Return (x, y) of the center of cell containing provided text 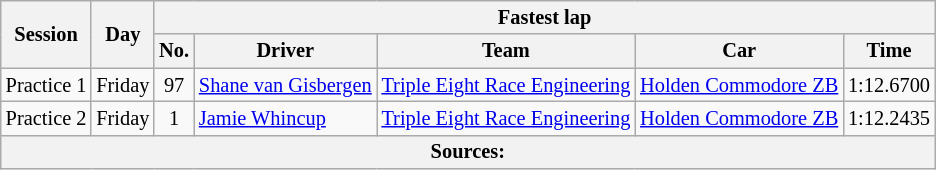
Time (889, 51)
Sources: (468, 152)
97 (174, 85)
Session (46, 34)
Day (122, 34)
Team (506, 51)
Jamie Whincup (286, 118)
1:12.6700 (889, 85)
Car (739, 51)
Shane van Gisbergen (286, 85)
1:12.2435 (889, 118)
No. (174, 51)
Practice 1 (46, 85)
Practice 2 (46, 118)
Driver (286, 51)
Fastest lap (544, 17)
1 (174, 118)
